Scan for the cell matching the given text and deliver its [X, Y] coordinate at center. 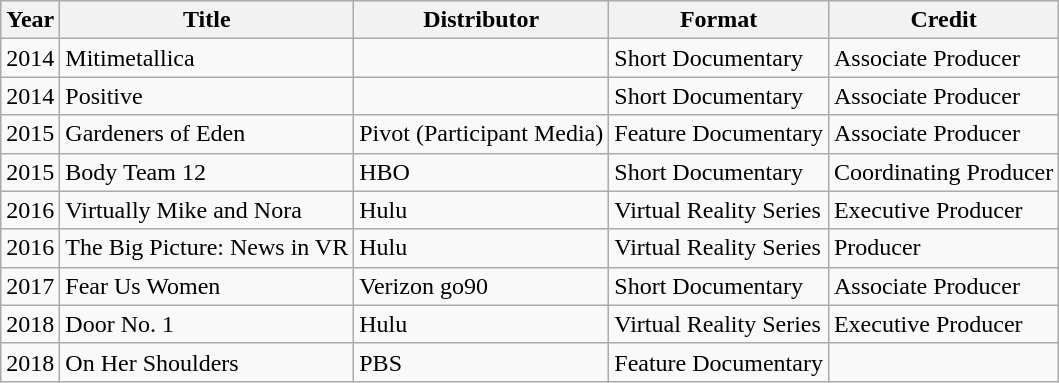
On Her Shoulders [207, 362]
Credit [943, 20]
Mitimetallica [207, 58]
Distributor [482, 20]
2017 [30, 286]
Format [719, 20]
Positive [207, 96]
Body Team 12 [207, 172]
Year [30, 20]
Door No. 1 [207, 324]
Producer [943, 248]
Coordinating Producer [943, 172]
The Big Picture: News in VR [207, 248]
Verizon go90 [482, 286]
Pivot (Participant Media) [482, 134]
Fear Us Women [207, 286]
Virtually Mike and Nora [207, 210]
PBS [482, 362]
Title [207, 20]
HBO [482, 172]
Gardeners of Eden [207, 134]
